Return the (x, y) coordinate for the center point of the cell that contains the specified text.  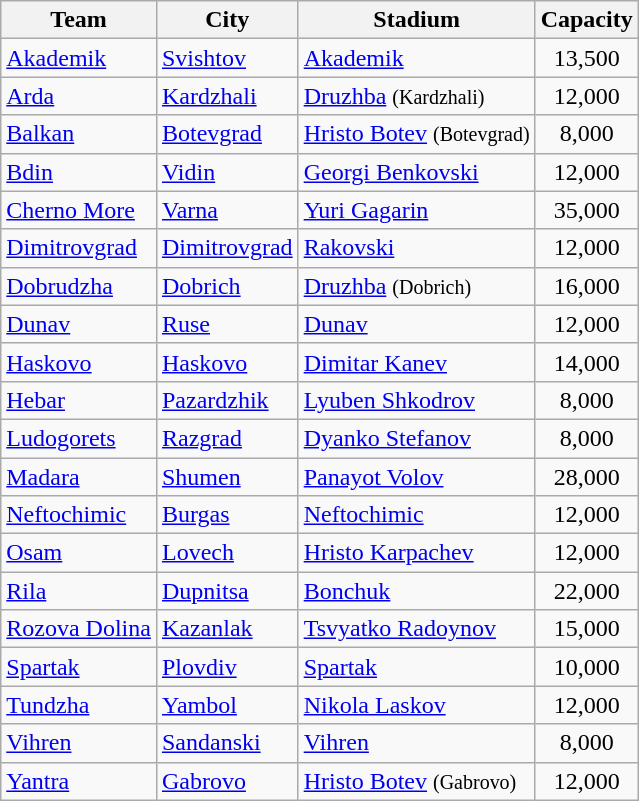
Tsvyatko Radoynov (416, 629)
Varna (227, 210)
Lovech (227, 553)
Team (79, 20)
Sandanski (227, 743)
Burgas (227, 515)
Arda (79, 96)
Panayot Volov (416, 477)
Dupnitsa (227, 591)
Hristo Karpachev (416, 553)
Razgrad (227, 438)
Dobrich (227, 286)
Rakovski (416, 248)
Ludogorets (79, 438)
Ruse (227, 324)
Madara (79, 477)
Nikola Laskov (416, 705)
Capacity (586, 20)
Shumen (227, 477)
Georgi Benkovski (416, 172)
16,000 (586, 286)
Kardzhali (227, 96)
Bdin (79, 172)
Plovdiv (227, 667)
Botevgrad (227, 134)
Kazanlak (227, 629)
14,000 (586, 362)
Bonchuk (416, 591)
Dimitar Kanev (416, 362)
Druzhba (Dobrich) (416, 286)
Pazardzhik (227, 400)
10,000 (586, 667)
Rila (79, 591)
Rozova Dolina (79, 629)
Gabrovo (227, 781)
Hebar (79, 400)
Vidin (227, 172)
Hristo Botev (Botevgrad) (416, 134)
35,000 (586, 210)
Yuri Gagarin (416, 210)
City (227, 20)
Druzhba (Kardzhali) (416, 96)
Tundzha (79, 705)
Cherno More (79, 210)
Stadium (416, 20)
28,000 (586, 477)
Yambol (227, 705)
22,000 (586, 591)
Yantra (79, 781)
Osam (79, 553)
Dobrudzha (79, 286)
Hristo Botev (Gabrovo) (416, 781)
Lyuben Shkodrov (416, 400)
13,500 (586, 58)
Balkan (79, 134)
Dyanko Stefanov (416, 438)
Svishtov (227, 58)
15,000 (586, 629)
